Detect which cell encompasses the target text, then output its (X, Y) center coordinate. 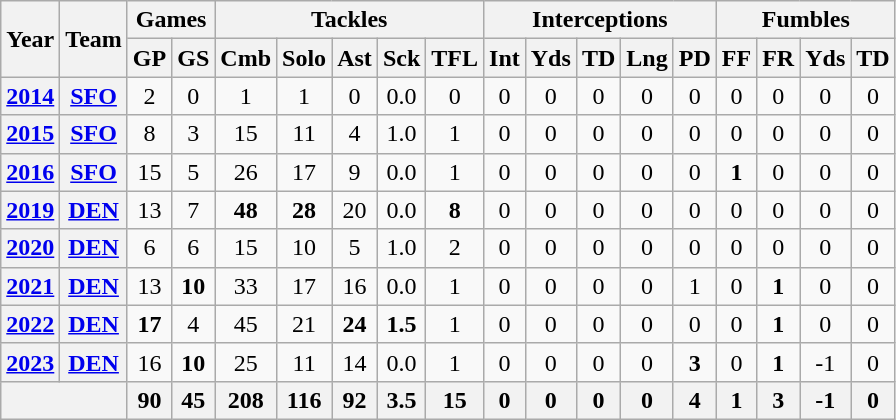
GP (149, 58)
1.5 (401, 324)
Ast (355, 58)
Sck (401, 58)
FF (736, 58)
2020 (30, 248)
Team (94, 39)
92 (355, 400)
Games (170, 20)
2015 (30, 134)
20 (355, 210)
2022 (30, 324)
Year (30, 39)
2016 (30, 172)
Tackles (350, 20)
14 (355, 362)
2023 (30, 362)
FR (778, 58)
PD (694, 58)
Solo (304, 58)
48 (246, 210)
21 (304, 324)
208 (246, 400)
116 (304, 400)
3.5 (401, 400)
Fumbles (806, 20)
Int (505, 58)
25 (246, 362)
24 (355, 324)
Lng (647, 58)
2021 (30, 286)
28 (304, 210)
26 (246, 172)
TFL (455, 58)
Interceptions (600, 20)
2014 (30, 96)
Cmb (246, 58)
33 (246, 286)
7 (194, 210)
2019 (30, 210)
GS (194, 58)
9 (355, 172)
90 (149, 400)
